Return the [X, Y] coordinate for the center point of the cell that contains the specified text.  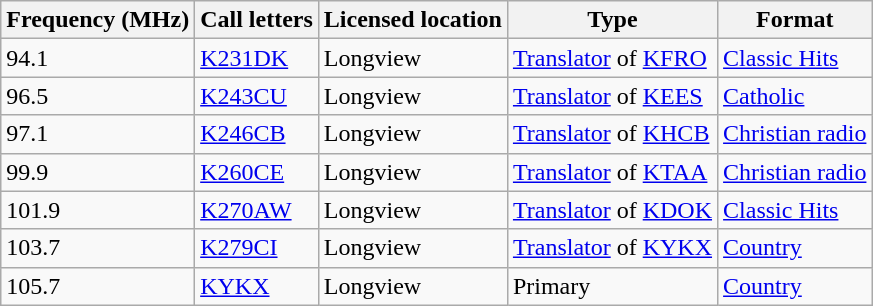
Translator of KDOK [612, 210]
Translator of KHCB [612, 134]
Translator of KFRO [612, 58]
K279CI [257, 248]
Call letters [257, 20]
Licensed location [412, 20]
94.1 [98, 58]
K270AW [257, 210]
K260CE [257, 172]
Catholic [795, 96]
Type [612, 20]
K246CB [257, 134]
Frequency (MHz) [98, 20]
96.5 [98, 96]
99.9 [98, 172]
Translator of KYKX [612, 248]
105.7 [98, 286]
K231DK [257, 58]
Primary [612, 286]
103.7 [98, 248]
Translator of KEES [612, 96]
101.9 [98, 210]
K243CU [257, 96]
KYKX [257, 286]
Format [795, 20]
97.1 [98, 134]
Translator of KTAA [612, 172]
